Locate the cell with the specified text and output its (x, y) center coordinate. 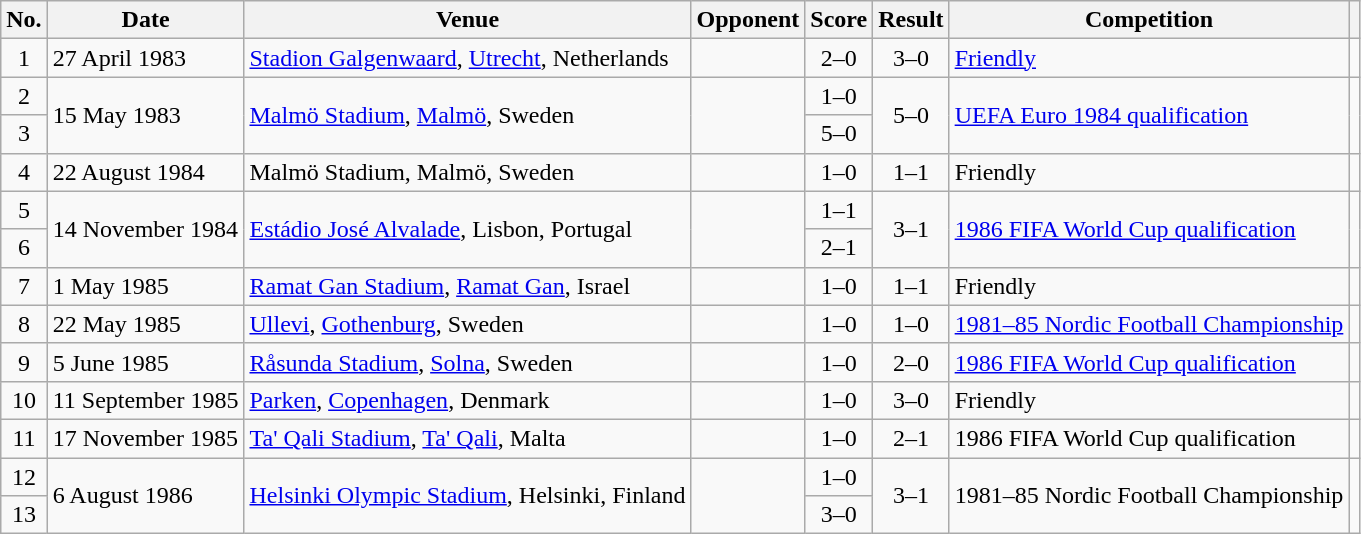
Opponent (748, 20)
8 (24, 324)
Helsinki Olympic Stadium, Helsinki, Finland (468, 496)
11 (24, 438)
5 (24, 210)
6 (24, 248)
14 November 1984 (146, 229)
UEFA Euro 1984 qualification (1149, 115)
Ullevi, Gothenburg, Sweden (468, 324)
11 September 1985 (146, 400)
5 June 1985 (146, 362)
13 (24, 515)
Score (839, 20)
9 (24, 362)
27 April 1983 (146, 58)
12 (24, 477)
Venue (468, 20)
4 (24, 172)
Estádio José Alvalade, Lisbon, Portugal (468, 229)
3 (24, 134)
1 May 1985 (146, 286)
Date (146, 20)
Stadion Galgenwaard, Utrecht, Netherlands (468, 58)
2 (24, 96)
17 November 1985 (146, 438)
22 August 1984 (146, 172)
Competition (1149, 20)
Ta' Qali Stadium, Ta' Qali, Malta (468, 438)
Ramat Gan Stadium, Ramat Gan, Israel (468, 286)
22 May 1985 (146, 324)
1 (24, 58)
Råsunda Stadium, Solna, Sweden (468, 362)
7 (24, 286)
15 May 1983 (146, 115)
Result (911, 20)
Parken, Copenhagen, Denmark (468, 400)
6 August 1986 (146, 496)
10 (24, 400)
No. (24, 20)
